Capture the cell that displays the provided text and extract its (X, Y) central coordinate. 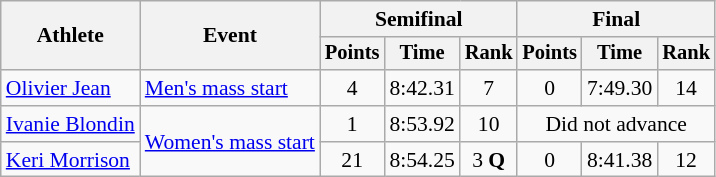
8:53.92 (422, 124)
Ivanie Blondin (70, 124)
4 (352, 88)
Did not advance (616, 124)
Men's mass start (230, 88)
10 (489, 124)
7 (489, 88)
Olivier Jean (70, 88)
7:49.30 (620, 88)
Final (616, 19)
Semifinal (418, 19)
8:42.31 (422, 88)
1 (352, 124)
0 (549, 88)
Athlete (70, 36)
14 (686, 88)
Women's mass start (230, 142)
Event (230, 36)
